Provide the (x, y) coordinate of the cell's center where the given text is located.  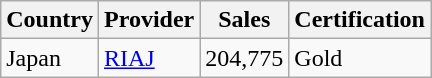
204,775 (244, 58)
RIAJ (148, 58)
Country (50, 20)
Sales (244, 20)
Japan (50, 58)
Gold (360, 58)
Provider (148, 20)
Certification (360, 20)
